Find where the given text appears and provide that cell's center as (X, Y) coordinate. 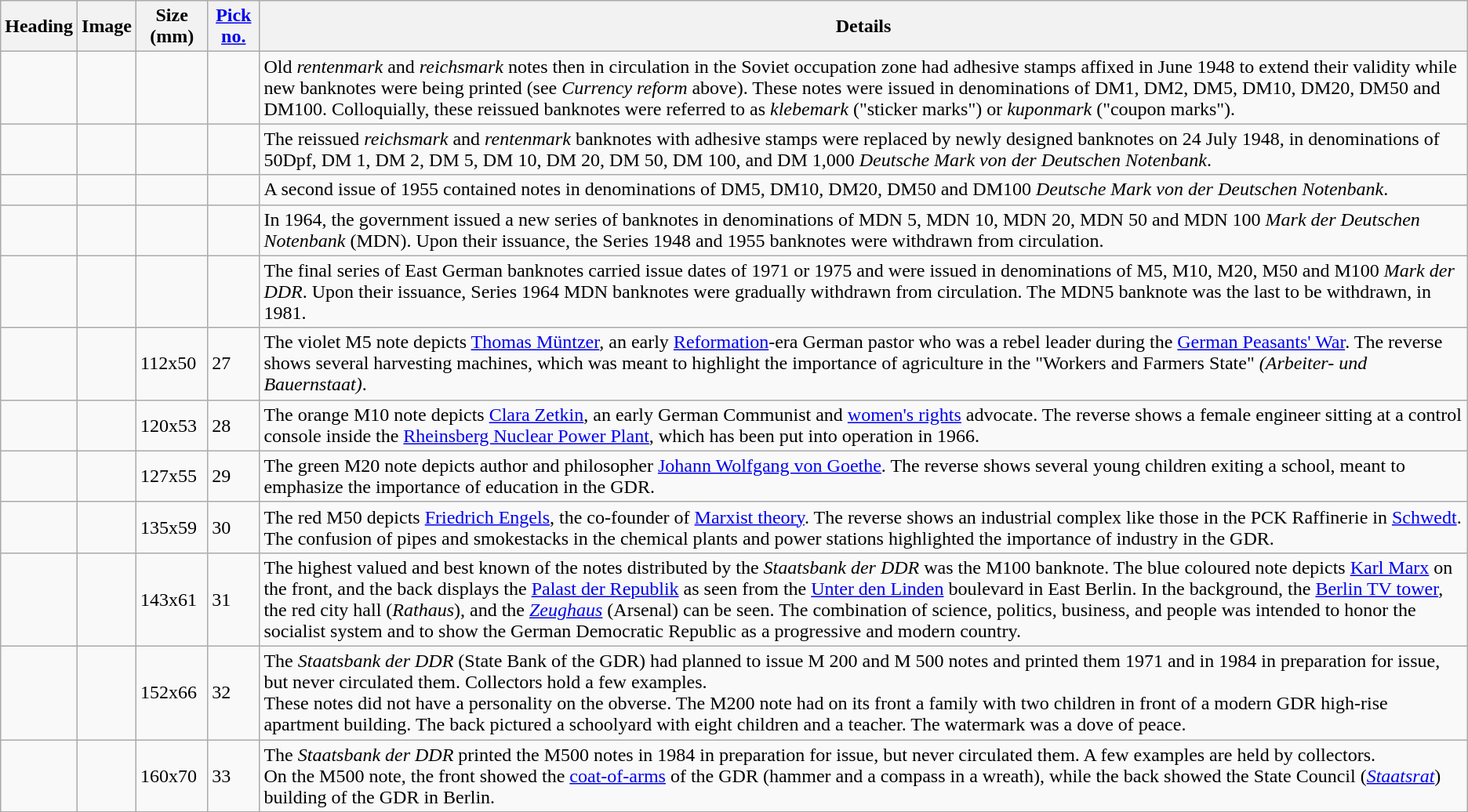
A second issue of 1955 contained notes in denominations of DM5, DM10, DM20, DM50 and DM100 Deutsche Mark von der Deutschen Notenbank. (863, 190)
Image (107, 27)
30 (234, 527)
127x55 (173, 477)
27 (234, 364)
31 (234, 599)
160x70 (173, 776)
32 (234, 693)
Size (mm) (173, 27)
28 (234, 425)
152x66 (173, 693)
Heading (39, 27)
112x50 (173, 364)
135x59 (173, 527)
143x61 (173, 599)
33 (234, 776)
Details (863, 27)
Pick no. (234, 27)
29 (234, 477)
120x53 (173, 425)
